Capture the cell that displays the provided text and extract its (x, y) central coordinate. 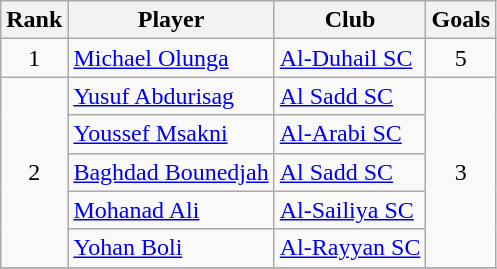
Al-Duhail SC (350, 58)
Al-Sailiya SC (350, 210)
1 (34, 58)
Baghdad Bounedjah (171, 172)
Michael Olunga (171, 58)
Al-Arabi SC (350, 134)
Youssef Msakni (171, 134)
Goals (461, 20)
Yusuf Abdurisag (171, 96)
Club (350, 20)
3 (461, 172)
Mohanad Ali (171, 210)
Rank (34, 20)
Yohan Boli (171, 248)
2 (34, 172)
Al-Rayyan SC (350, 248)
Player (171, 20)
5 (461, 58)
